Return (x, y) of the center of cell containing provided text 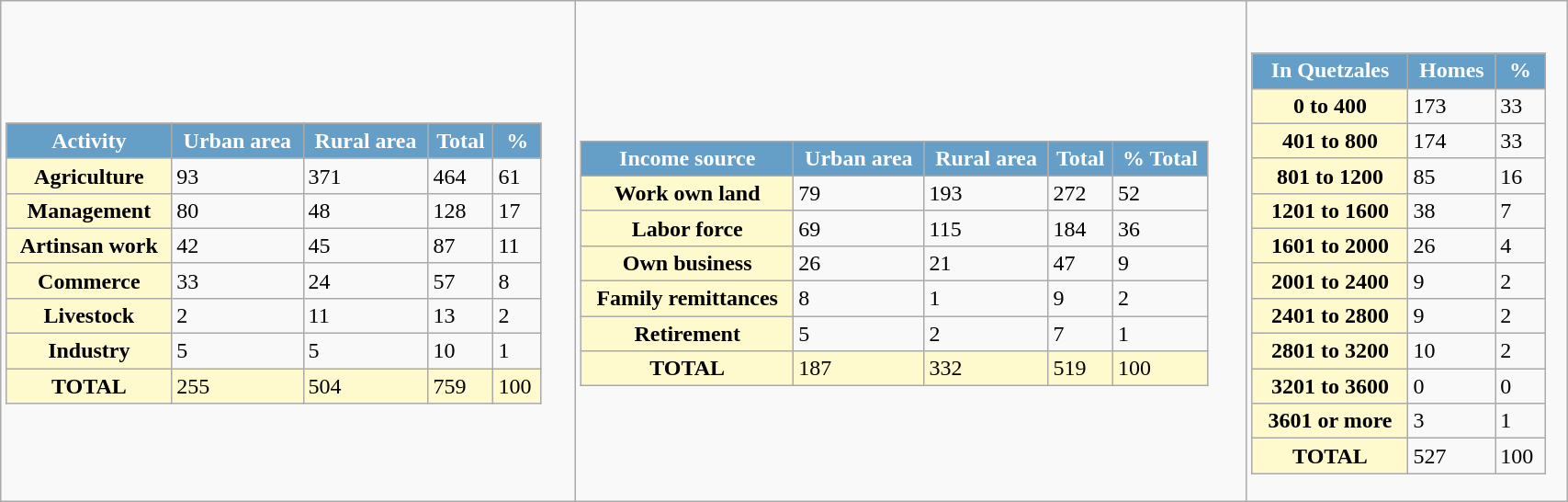
2001 to 2400 (1330, 280)
85 (1451, 176)
193 (987, 193)
519 (1080, 369)
4 (1521, 245)
Income source (687, 158)
80 (237, 211)
16 (1521, 176)
93 (237, 176)
173 (1451, 106)
47 (1080, 263)
24 (366, 280)
Own business (687, 263)
69 (859, 228)
Retirement (687, 334)
187 (859, 369)
115 (987, 228)
Agriculture (89, 176)
272 (1080, 193)
184 (1080, 228)
401 to 800 (1330, 141)
42 (237, 245)
2801 to 3200 (1330, 351)
17 (518, 211)
Homes (1451, 71)
1601 to 2000 (1330, 245)
3601 or more (1330, 421)
48 (366, 211)
371 (366, 176)
57 (461, 280)
504 (366, 386)
61 (518, 176)
In Quetzales (1330, 71)
Work own land (687, 193)
Livestock (89, 315)
1201 to 1600 (1330, 211)
Artinsan work (89, 245)
174 (1451, 141)
255 (237, 386)
79 (859, 193)
36 (1159, 228)
45 (366, 245)
% Total (1159, 158)
52 (1159, 193)
13 (461, 315)
Labor force (687, 228)
Commerce (89, 280)
Family remittances (687, 298)
332 (987, 369)
527 (1451, 456)
3 (1451, 421)
128 (461, 211)
21 (987, 263)
3201 to 3600 (1330, 386)
38 (1451, 211)
Activity (89, 141)
Industry (89, 351)
2401 to 2800 (1330, 315)
87 (461, 245)
801 to 1200 (1330, 176)
759 (461, 386)
0 to 400 (1330, 106)
Management (89, 211)
464 (461, 176)
